For the text-containing cell, return its midpoint in (x, y) coordinate format. 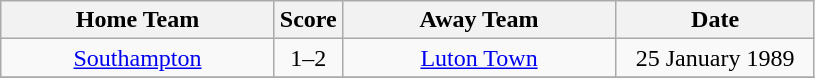
Date (716, 20)
1–2 (308, 58)
Away Team (479, 20)
Luton Town (479, 58)
25 January 1989 (716, 58)
Southampton (138, 58)
Score (308, 20)
Home Team (138, 20)
